Locate the cell with the specified text and output its [x, y] center coordinate. 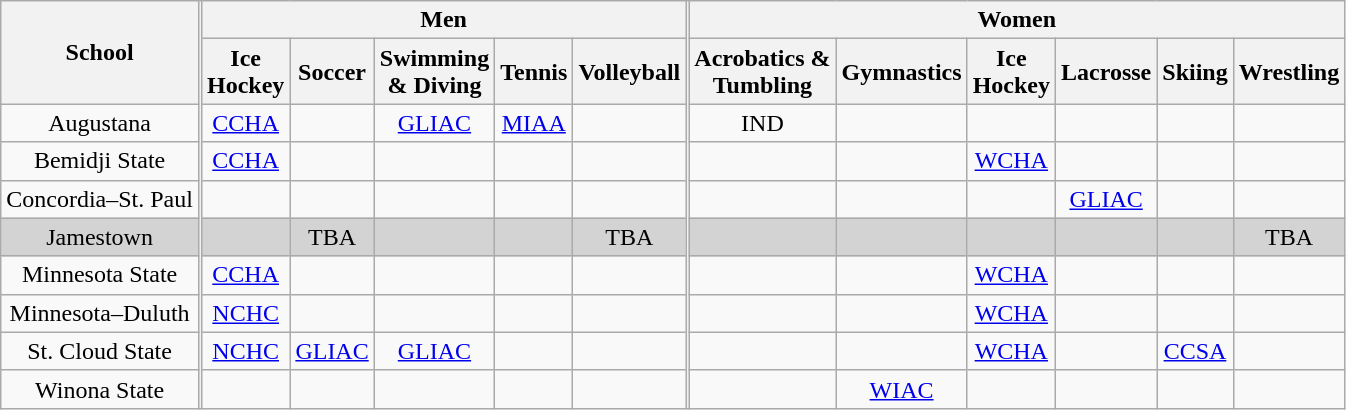
Wrestling [1289, 72]
IND [762, 123]
Soccer [332, 72]
WIAC [902, 389]
Jamestown [100, 237]
Augustana [100, 123]
Winona State [100, 389]
Lacrosse [1106, 72]
Women [1017, 20]
Swimming& Diving [434, 72]
School [100, 52]
Gymnastics [902, 72]
Bemidji State [100, 161]
St. Cloud State [100, 351]
MIAA [534, 123]
CCSA [1195, 351]
Men [443, 20]
Minnesota–Duluth [100, 313]
Minnesota State [100, 275]
Volleyball [630, 72]
Tennis [534, 72]
Acrobatics &Tumbling [762, 72]
Skiing [1195, 72]
Concordia–St. Paul [100, 199]
